Return the [x, y] coordinate for the center point of the cell that contains the specified text.  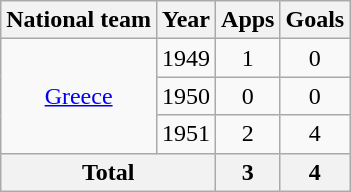
1951 [186, 134]
Goals [315, 20]
National team [79, 20]
Total [108, 172]
1 [248, 58]
Apps [248, 20]
Year [186, 20]
Greece [79, 96]
1950 [186, 96]
3 [248, 172]
1949 [186, 58]
2 [248, 134]
